Search for the cell housing the specified text and yield its (X, Y) center coordinate. 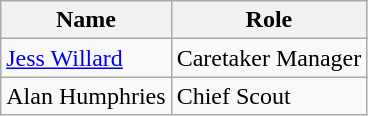
Caretaker Manager (269, 58)
Jess Willard (86, 58)
Role (269, 20)
Chief Scout (269, 96)
Alan Humphries (86, 96)
Name (86, 20)
